Return (X, Y) of the center of cell containing provided text 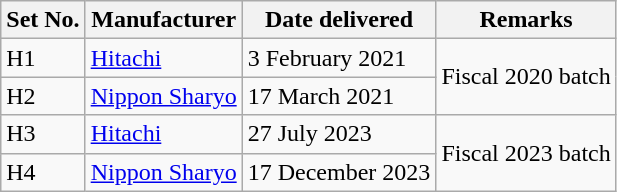
Fiscal 2023 batch (526, 153)
27 July 2023 (339, 134)
H3 (43, 134)
H4 (43, 172)
Remarks (526, 20)
3 February 2021 (339, 58)
H1 (43, 58)
Date delivered (339, 20)
17 December 2023 (339, 172)
Manufacturer (164, 20)
Fiscal 2020 batch (526, 77)
H2 (43, 96)
17 March 2021 (339, 96)
Set No. (43, 20)
